Identify which cell holds the provided text, then report its (x, y) central coordinate. 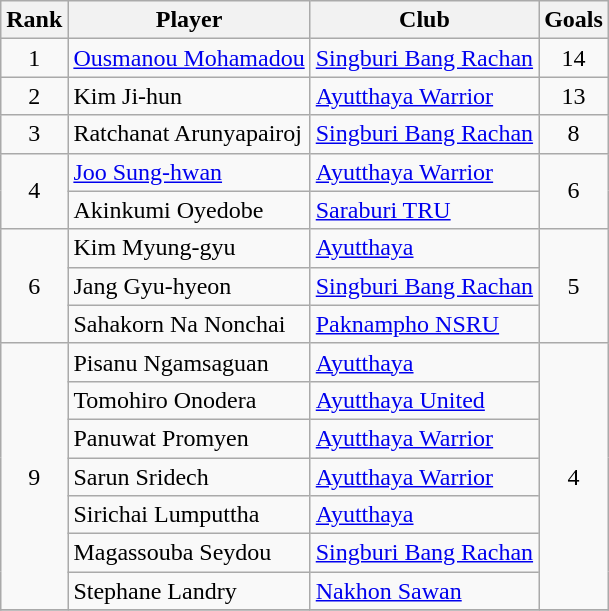
8 (574, 134)
Ousmanou Mohamadou (189, 58)
Rank (34, 20)
Ayutthaya United (424, 400)
Player (189, 20)
Stephane Landry (189, 591)
Club (424, 20)
Nakhon Sawan (424, 591)
Akinkumi Oyedobe (189, 210)
13 (574, 96)
Sarun Sridech (189, 477)
Goals (574, 20)
2 (34, 96)
9 (34, 476)
Jang Gyu-hyeon (189, 286)
14 (574, 58)
Ratchanat Arunyapairoj (189, 134)
Magassouba Seydou (189, 553)
5 (574, 286)
Kim Ji-hun (189, 96)
Sirichai Lumputtha (189, 515)
Sahakorn Na Nonchai (189, 324)
Saraburi TRU (424, 210)
Paknampho NSRU (424, 324)
1 (34, 58)
3 (34, 134)
Joo Sung-hwan (189, 172)
Pisanu Ngamsaguan (189, 362)
Panuwat Promyen (189, 438)
Tomohiro Onodera (189, 400)
Kim Myung-gyu (189, 248)
